Determine the (x, y) coordinate at the center of the cell enclosing the given text.  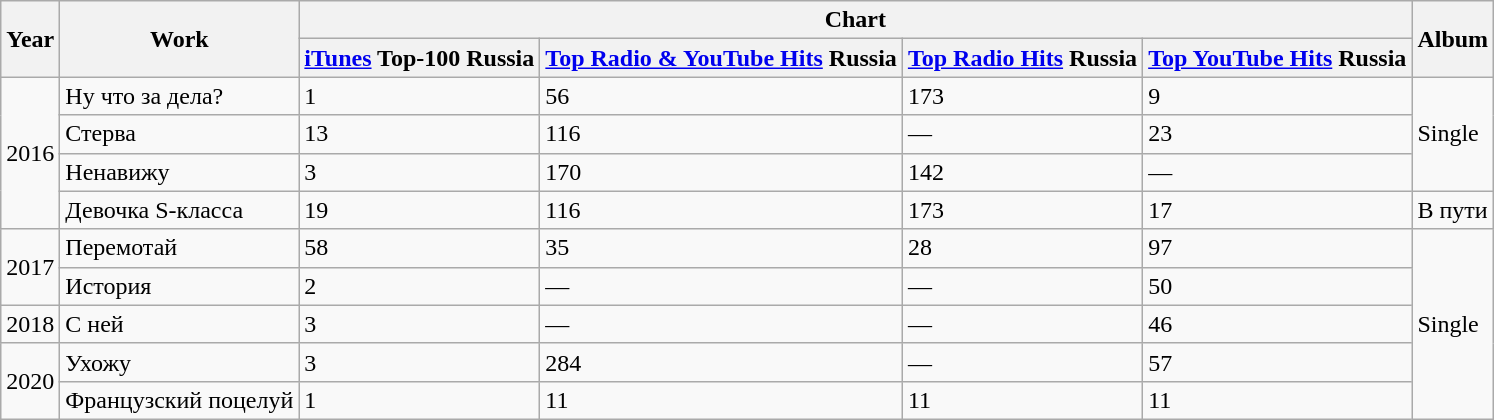
Year (30, 39)
iTunes Top-100 Russia (420, 58)
9 (1278, 96)
Французский поцелуй (180, 400)
17 (1278, 210)
С ней (180, 324)
57 (1278, 362)
170 (722, 172)
56 (722, 96)
История (180, 286)
Top Radio & YouTube Hits Russia (722, 58)
Девочка S-класса (180, 210)
Top Radio Hits Russia (1022, 58)
142 (1022, 172)
Work (180, 39)
Ухожу (180, 362)
284 (722, 362)
2017 (30, 267)
Top YouTube Hits Russia (1278, 58)
Стерва (180, 134)
Chart (856, 20)
23 (1278, 134)
2016 (30, 153)
2018 (30, 324)
97 (1278, 248)
Ну что за дела? (180, 96)
13 (420, 134)
35 (722, 248)
Перемотай (180, 248)
46 (1278, 324)
28 (1022, 248)
2 (420, 286)
58 (420, 248)
50 (1278, 286)
19 (420, 210)
Album (1453, 39)
Ненавижу (180, 172)
2020 (30, 381)
В пути (1453, 210)
